Return the (x, y) coordinate for the center point of the cell that contains the specified text.  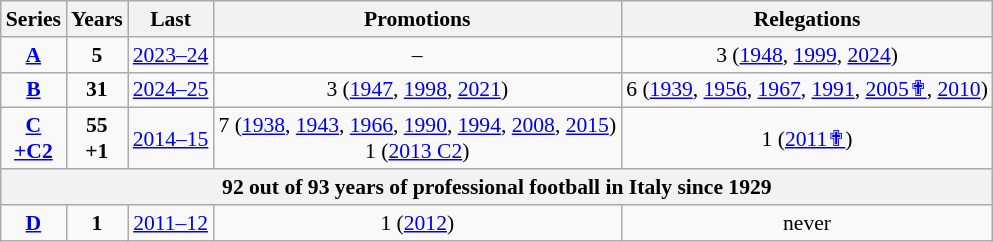
2014–15 (171, 138)
31 (97, 90)
C+C2 (34, 138)
1 (2011✟) (807, 138)
92 out of 93 years of professional football in Italy since 1929 (497, 187)
Relegations (807, 19)
A (34, 55)
55+1 (97, 138)
Promotions (417, 19)
B (34, 90)
Series (34, 19)
1 (97, 223)
Last (171, 19)
3 (1948, 1999, 2024) (807, 55)
D (34, 223)
1 (2012) (417, 223)
never (807, 223)
7 (1938, 1943, 1966, 1990, 1994, 2008, 2015) 1 (2013 C2) (417, 138)
Years (97, 19)
2023–24 (171, 55)
3 (1947, 1998, 2021) (417, 90)
– (417, 55)
6 (1939, 1956, 1967, 1991, 2005✟, 2010) (807, 90)
2024–25 (171, 90)
2011–12 (171, 223)
5 (97, 55)
